Pinpoint the cell where the given text exists, returning its [x, y] midpoint coordinate. 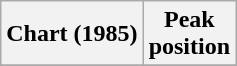
Peakposition [189, 34]
Chart (1985) [72, 34]
